Determine the (x, y) coordinate at the center of the cell enclosing the given text.  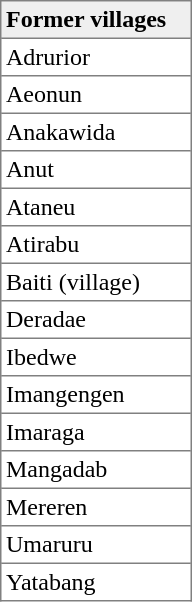
Umaruru (96, 545)
Deradae (96, 320)
Yatabang (96, 582)
Ataneu (96, 207)
Former villages (96, 20)
Mangadab (96, 470)
Adrurior (96, 57)
Ibedwe (96, 357)
Aeonun (96, 95)
Imangengen (96, 395)
Baiti (village) (96, 282)
Anut (96, 170)
Atirabu (96, 245)
Mereren (96, 507)
Imaraga (96, 432)
Anakawida (96, 132)
